Provide the (x, y) coordinate of the cell's center where the given text is located.  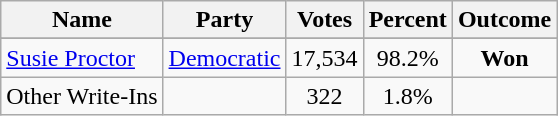
Party (224, 20)
Won (504, 58)
Votes (324, 20)
Outcome (504, 20)
1.8% (408, 96)
Other Write-Ins (82, 96)
17,534 (324, 58)
Percent (408, 20)
Susie Proctor (82, 58)
Democratic (224, 58)
98.2% (408, 58)
322 (324, 96)
Name (82, 20)
